Identify which cell holds the provided text, then report its (X, Y) central coordinate. 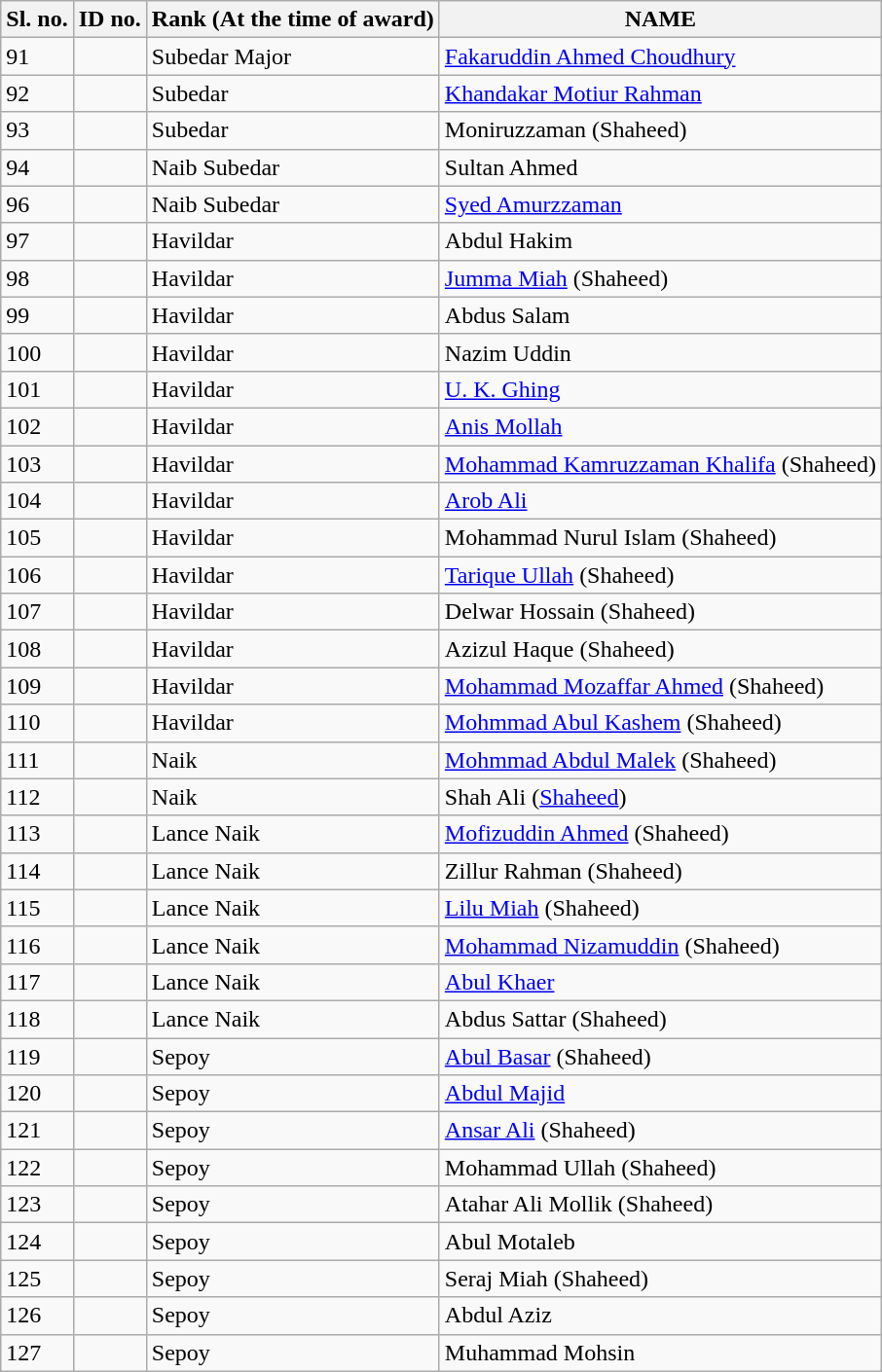
Anis Mollah (660, 426)
98 (37, 278)
125 (37, 1279)
Mohammad Kamruzzaman Khalifa (Shaheed) (660, 464)
Abdus Sattar (Shaheed) (660, 1019)
Mohammad Nurul Islam (Shaheed) (660, 538)
113 (37, 834)
Khandakar Motiur Rahman (660, 93)
NAME (660, 19)
Abdul Majid (660, 1094)
Azizul Haque (Shaheed) (660, 649)
100 (37, 352)
Moniruzzaman (Shaheed) (660, 130)
Sultan Ahmed (660, 167)
114 (37, 871)
Syed Amurzzaman (660, 204)
Mofizuddin Ahmed (Shaheed) (660, 834)
106 (37, 575)
ID no. (109, 19)
118 (37, 1019)
127 (37, 1353)
Jumma Miah (Shaheed) (660, 278)
Mohammad Mozaffar Ahmed (Shaheed) (660, 686)
Sl. no. (37, 19)
94 (37, 167)
Shah Ali (Shaheed) (660, 797)
Zillur Rahman (Shaheed) (660, 871)
Delwar Hossain (Shaheed) (660, 612)
109 (37, 686)
Seraj Miah (Shaheed) (660, 1279)
Ansar Ali (Shaheed) (660, 1131)
101 (37, 389)
Abdul Hakim (660, 241)
126 (37, 1316)
105 (37, 538)
112 (37, 797)
123 (37, 1205)
Muhammad Mohsin (660, 1353)
121 (37, 1131)
117 (37, 982)
111 (37, 760)
103 (37, 464)
124 (37, 1242)
Mohmmad Abul Kashem (Shaheed) (660, 723)
96 (37, 204)
108 (37, 649)
92 (37, 93)
Lilu Miah (Shaheed) (660, 908)
Mohmmad Abdul Malek (Shaheed) (660, 760)
Mohammad Nizamuddin (Shaheed) (660, 945)
116 (37, 945)
Fakaruddin Ahmed Choudhury (660, 56)
Abdus Salam (660, 315)
Mohammad Ullah (Shaheed) (660, 1168)
Abul Khaer (660, 982)
115 (37, 908)
122 (37, 1168)
Abdul Aziz (660, 1316)
91 (37, 56)
Tarique Ullah (Shaheed) (660, 575)
110 (37, 723)
Subedar Major (292, 56)
Abul Motaleb (660, 1242)
93 (37, 130)
99 (37, 315)
U. K. Ghing (660, 389)
119 (37, 1056)
Rank (At the time of award) (292, 19)
120 (37, 1094)
107 (37, 612)
104 (37, 501)
Arob Ali (660, 501)
Nazim Uddin (660, 352)
Abul Basar (Shaheed) (660, 1056)
97 (37, 241)
102 (37, 426)
Atahar Ali Mollik (Shaheed) (660, 1205)
